Capture the cell that displays the provided text and extract its (x, y) central coordinate. 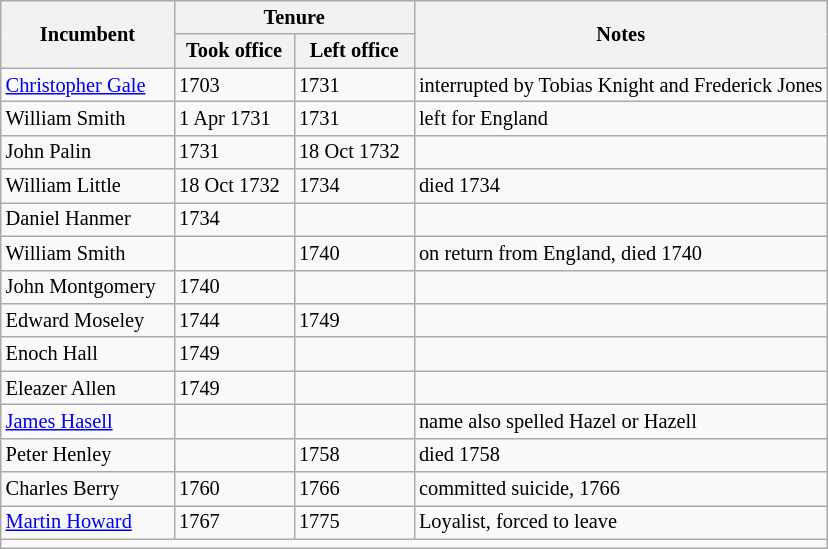
Took office (234, 51)
Loyalist, forced to leave (620, 522)
Edward Moseley (88, 320)
name also spelled Hazel or Hazell (620, 421)
Martin Howard (88, 522)
Incumbent (88, 34)
Peter Henley (88, 455)
1760 (234, 489)
Notes (620, 34)
Left office (354, 51)
committed suicide, 1766 (620, 489)
1 Apr 1731 (234, 118)
Enoch Hall (88, 354)
1766 (354, 489)
died 1758 (620, 455)
Daniel Hanmer (88, 219)
left for England (620, 118)
Eleazer Allen (88, 388)
1744 (234, 320)
Charles Berry (88, 489)
1758 (354, 455)
William Little (88, 186)
1775 (354, 522)
John Montgomery (88, 287)
1703 (234, 85)
John Palin (88, 152)
interrupted by Tobias Knight and Frederick Jones (620, 85)
James Hasell (88, 421)
Christopher Gale (88, 85)
on return from England, died 1740 (620, 253)
Tenure (294, 17)
1767 (234, 522)
died 1734 (620, 186)
